Provide the [X, Y] coordinate of the cell's center where the given text is located.  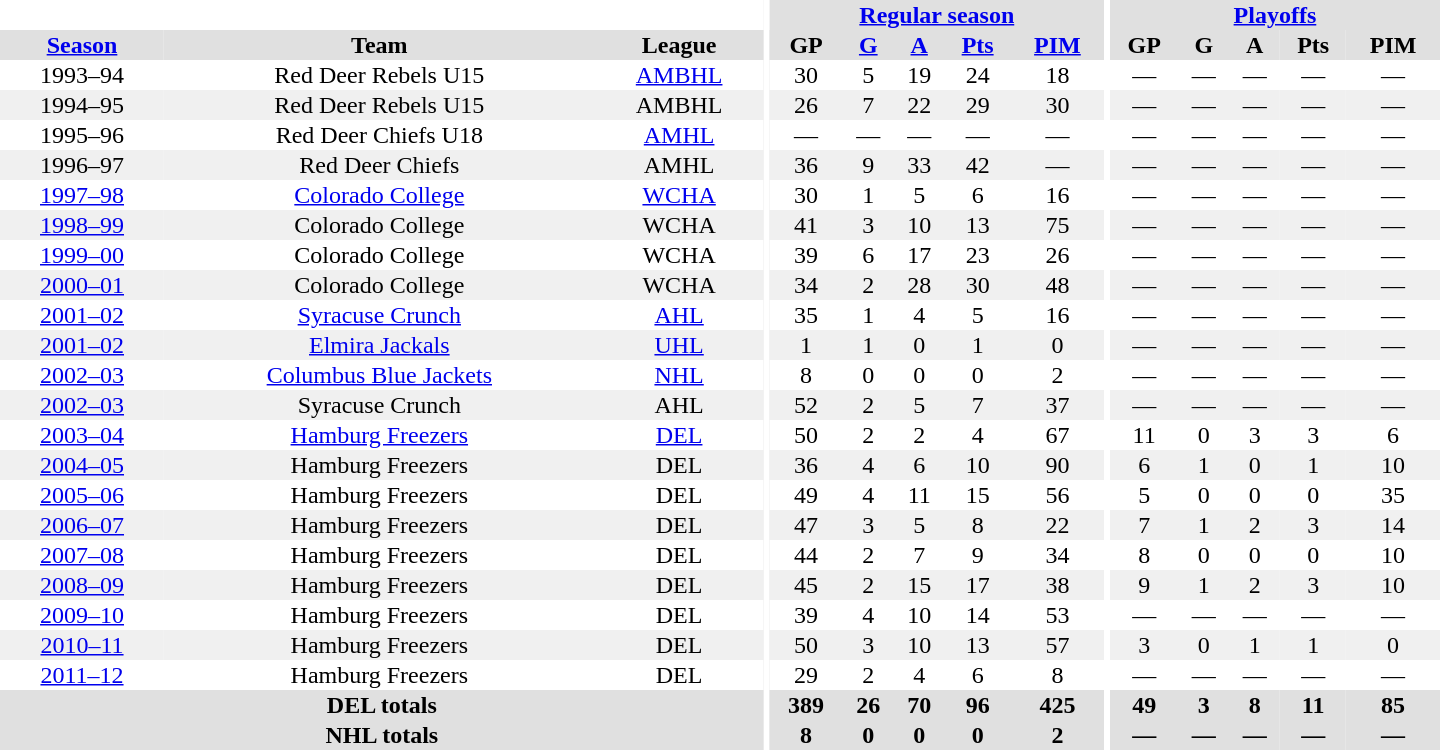
90 [1058, 465]
75 [1058, 225]
85 [1393, 705]
52 [806, 405]
96 [978, 705]
1996–97 [82, 165]
2000–01 [82, 285]
2008–09 [82, 585]
18 [1058, 75]
44 [806, 555]
2007–08 [82, 555]
38 [1058, 585]
2010–11 [82, 645]
70 [920, 705]
389 [806, 705]
45 [806, 585]
NHL [680, 375]
1995–96 [82, 135]
1999–00 [82, 255]
Red Deer Chiefs U18 [380, 135]
2006–07 [82, 525]
28 [920, 285]
2004–05 [82, 465]
41 [806, 225]
1998–99 [82, 225]
Season [82, 45]
Team [380, 45]
1994–95 [82, 105]
UHL [680, 345]
Playoffs [1275, 15]
2011–12 [82, 675]
23 [978, 255]
Red Deer Chiefs [380, 165]
24 [978, 75]
NHL totals [382, 735]
56 [1058, 495]
425 [1058, 705]
2009–10 [82, 615]
Columbus Blue Jackets [380, 375]
48 [1058, 285]
42 [978, 165]
1997–98 [82, 195]
DEL totals [382, 705]
League [680, 45]
67 [1058, 435]
57 [1058, 645]
2005–06 [82, 495]
53 [1058, 615]
Elmira Jackals [380, 345]
19 [920, 75]
47 [806, 525]
2003–04 [82, 435]
33 [920, 165]
Regular season [936, 15]
37 [1058, 405]
1993–94 [82, 75]
